Determine the [X, Y] coordinate at the center of the cell enclosing the given text.  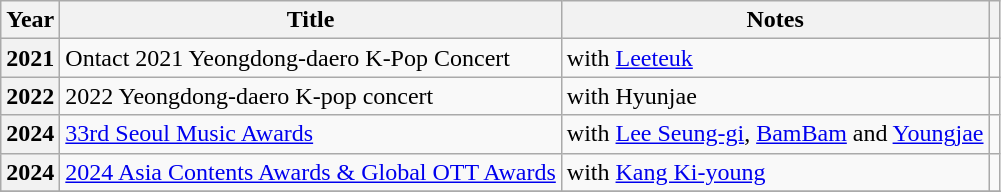
Notes [775, 20]
2022 [30, 96]
Title [311, 20]
with Leeteuk [775, 58]
with Kang Ki-young [775, 172]
with Hyunjae [775, 96]
2024 Asia Contents Awards & Global OTT Awards [311, 172]
Year [30, 20]
33rd Seoul Music Awards [311, 134]
Ontact 2021 Yeongdong-daero K-Pop Concert [311, 58]
2022 Yeongdong-daero K-pop concert [311, 96]
with Lee Seung-gi, BamBam and Youngjae [775, 134]
2021 [30, 58]
